Locate the cell with the specified text and output its (X, Y) center coordinate. 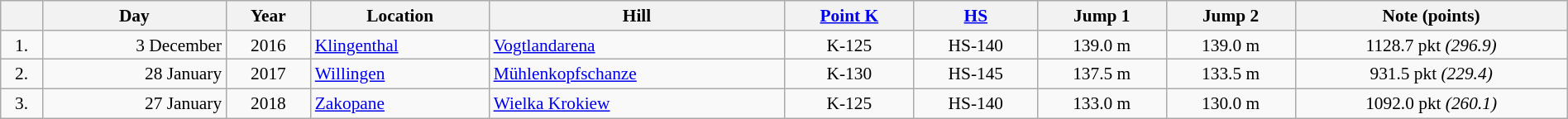
HS (976, 16)
Zakopane (400, 104)
Hill (637, 16)
Mühlenkopfschanze (637, 74)
2017 (268, 74)
2016 (268, 45)
133.0 m (1102, 104)
931.5 pkt (229.4) (1431, 74)
3 December (134, 45)
137.5 m (1102, 74)
28 January (134, 74)
1092.0 pkt (260.1) (1431, 104)
130.0 m (1231, 104)
Year (268, 16)
2018 (268, 104)
Day (134, 16)
Jump 2 (1231, 16)
27 January (134, 104)
133.5 m (1231, 74)
HS-145 (976, 74)
Location (400, 16)
1128.7 pkt (296.9) (1431, 45)
Point K (849, 16)
Note (points) (1431, 16)
Klingenthal (400, 45)
3. (22, 104)
Wielka Krokiew (637, 104)
1. (22, 45)
Jump 1 (1102, 16)
K-130 (849, 74)
Vogtlandarena (637, 45)
2. (22, 74)
Willingen (400, 74)
